Return (X, Y) of the center of cell containing provided text 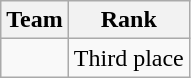
Team (35, 20)
Third place (128, 58)
Rank (128, 20)
